Identify which cell holds the provided text, then report its [x, y] central coordinate. 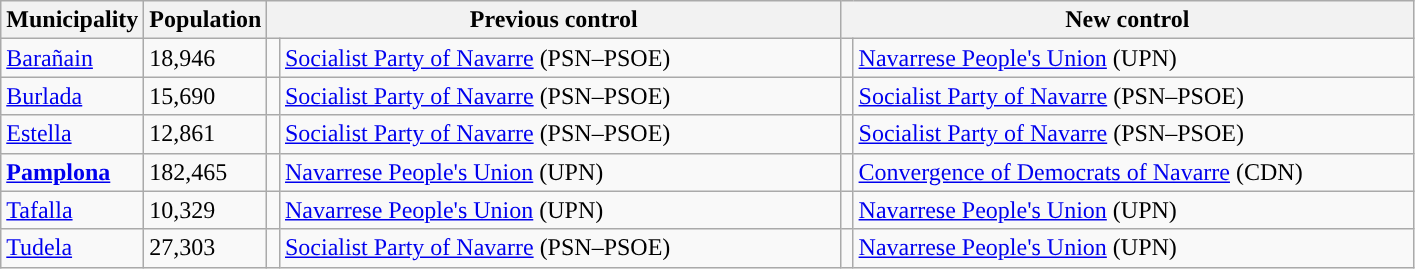
12,861 [206, 134]
Tudela [72, 248]
Tafalla [72, 210]
Population [206, 20]
27,303 [206, 248]
Estella [72, 134]
Barañain [72, 58]
Convergence of Democrats of Navarre (CDN) [1134, 172]
182,465 [206, 172]
10,329 [206, 210]
18,946 [206, 58]
New control [1127, 20]
Previous control [554, 20]
Pamplona [72, 172]
Municipality [72, 20]
Burlada [72, 96]
15,690 [206, 96]
